Locate the cell with the specified text and output its (X, Y) center coordinate. 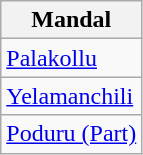
Yelamanchili (72, 96)
Mandal (72, 20)
Poduru (Part) (72, 134)
Palakollu (72, 58)
